Pinpoint the cell where the given text exists, returning its (X, Y) midpoint coordinate. 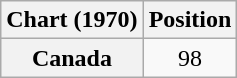
98 (190, 58)
Position (190, 20)
Canada (72, 58)
Chart (1970) (72, 20)
